Identify which cell holds the provided text, then report its (X, Y) central coordinate. 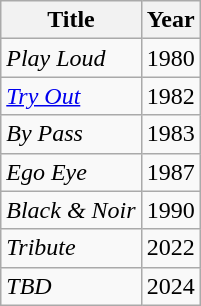
Try Out (71, 96)
Title (71, 20)
1983 (170, 134)
2022 (170, 248)
Year (170, 20)
Play Loud (71, 58)
Ego Eye (71, 172)
2024 (170, 286)
1987 (170, 172)
By Pass (71, 134)
1982 (170, 96)
1990 (170, 210)
1980 (170, 58)
Tribute (71, 248)
TBD (71, 286)
Black & Noir (71, 210)
